Detect which cell encompasses the target text, then output its (X, Y) center coordinate. 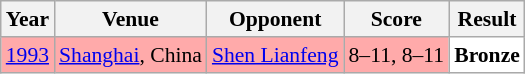
Shanghai, China (130, 55)
1993 (28, 55)
Shen Lianfeng (276, 55)
Venue (130, 19)
Year (28, 19)
8–11, 8–11 (397, 55)
Result (487, 19)
Score (397, 19)
Bronze (487, 55)
Opponent (276, 19)
